Provide the [X, Y] coordinate of the cell's center where the given text is located.  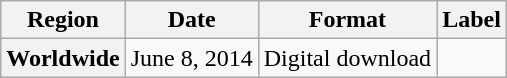
June 8, 2014 [192, 58]
Worldwide [63, 58]
Date [192, 20]
Digital download [347, 58]
Format [347, 20]
Region [63, 20]
Label [472, 20]
